Provide the (x, y) coordinate of the cell's center where the given text is located.  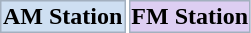
AM Station (62, 16)
FM Station (190, 16)
